Search for the cell housing the specified text and yield its (X, Y) center coordinate. 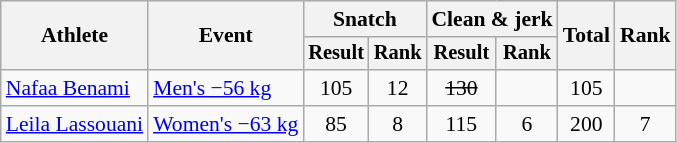
Men's −56 kg (226, 88)
Nafaa Benami (74, 88)
85 (336, 124)
Clean & jerk (492, 19)
7 (646, 124)
200 (586, 124)
Women's −63 kg (226, 124)
8 (398, 124)
Snatch (364, 19)
Leila Lassouani (74, 124)
Athlete (74, 36)
Event (226, 36)
115 (461, 124)
6 (526, 124)
Total (586, 36)
130 (461, 88)
12 (398, 88)
